For the text-containing cell, return its midpoint in [x, y] coordinate format. 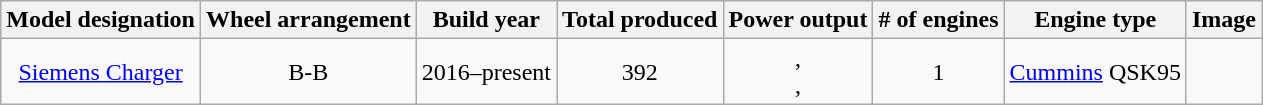
2016–present [486, 72]
1 [938, 72]
Cummins QSK95 [1095, 72]
B-B [309, 72]
Wheel arrangement [309, 20]
Siemens Charger [101, 72]
Build year [486, 20]
392 [640, 72]
# of engines [938, 20]
Power output [798, 20]
, , [798, 72]
Model designation [101, 20]
Total produced [640, 20]
Image [1224, 20]
Engine type [1095, 20]
